Find where the given text appears and provide that cell's center as [x, y] coordinate. 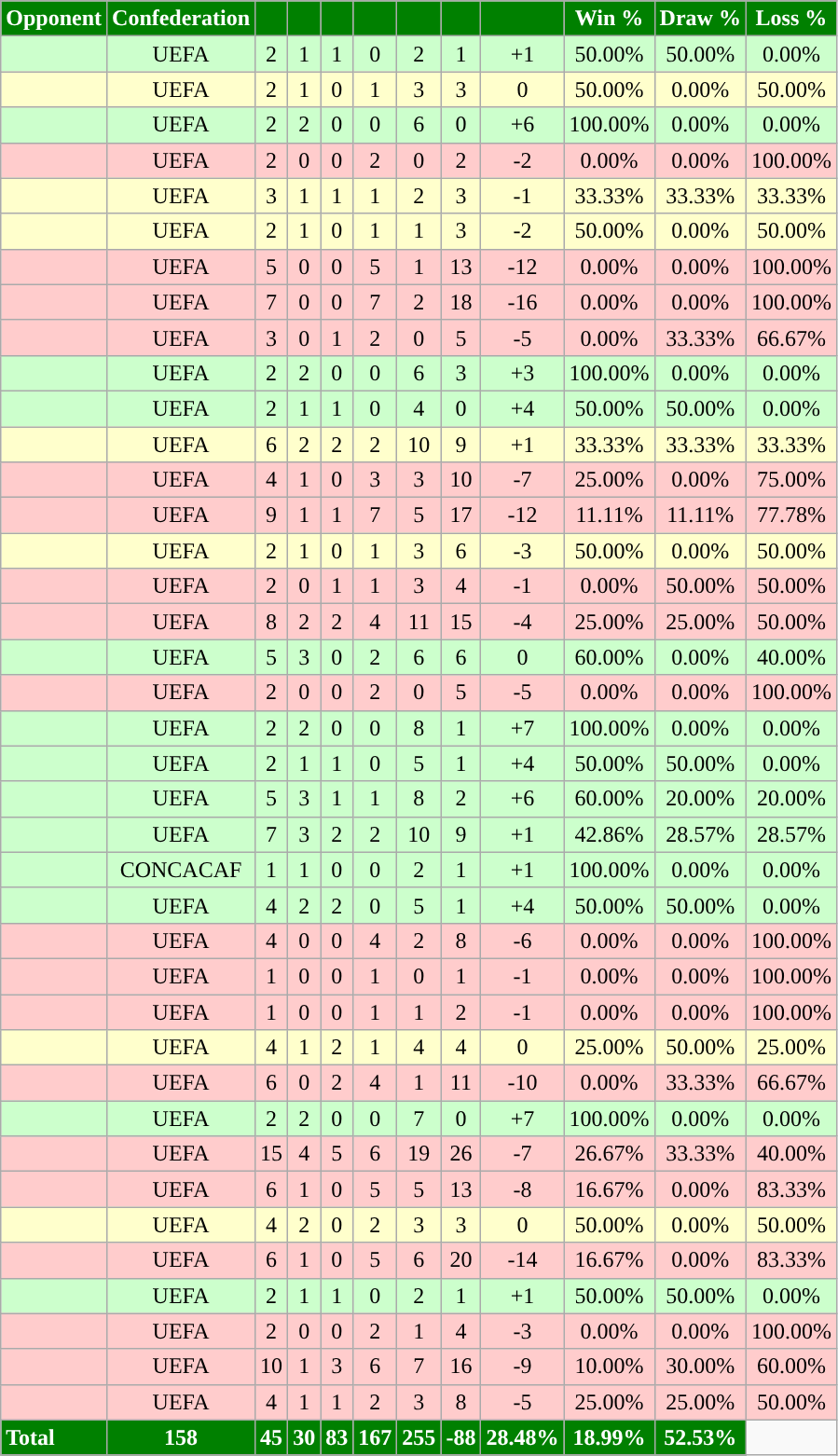
Confederation [181, 19]
17 [460, 515]
-10 [522, 1083]
18.99% [610, 1437]
167 [375, 1437]
28.48% [522, 1437]
-4 [522, 622]
19 [419, 1154]
83 [337, 1437]
42.86% [610, 834]
30 [304, 1437]
52.53% [700, 1437]
-16 [522, 302]
30.00% [700, 1367]
-6 [522, 941]
18 [460, 302]
-9 [522, 1367]
Loss % [790, 19]
77.78% [790, 515]
Total [54, 1437]
Win % [610, 19]
CONCACAF [181, 870]
26.67% [610, 1154]
158 [181, 1437]
+3 [522, 373]
45 [272, 1437]
-8 [522, 1189]
-14 [522, 1260]
Opponent [54, 19]
20 [460, 1260]
10.00% [610, 1367]
26 [460, 1154]
-88 [460, 1437]
75.00% [790, 480]
16 [460, 1367]
255 [419, 1437]
Draw % [700, 19]
